Output the (x, y) coordinate of the center of the cell containing the given text.  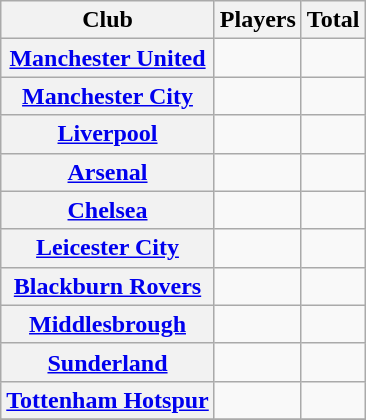
Manchester United (108, 58)
Manchester City (108, 96)
Middlesbrough (108, 324)
Leicester City (108, 248)
Liverpool (108, 134)
Chelsea (108, 210)
Blackburn Rovers (108, 286)
Players (258, 20)
Arsenal (108, 172)
Total (333, 20)
Club (108, 20)
Sunderland (108, 362)
Tottenham Hotspur (108, 400)
